Search for the cell housing the specified text and yield its [x, y] center coordinate. 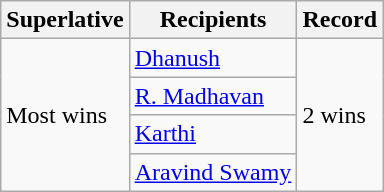
Dhanush [213, 58]
Recipients [213, 20]
Record [340, 20]
Superlative [65, 20]
R. Madhavan [213, 96]
Karthi [213, 134]
Aravind Swamy [213, 172]
2 wins [340, 115]
Most wins [65, 115]
